From the cell containing the given text, extract its center point as (x, y) coordinate. 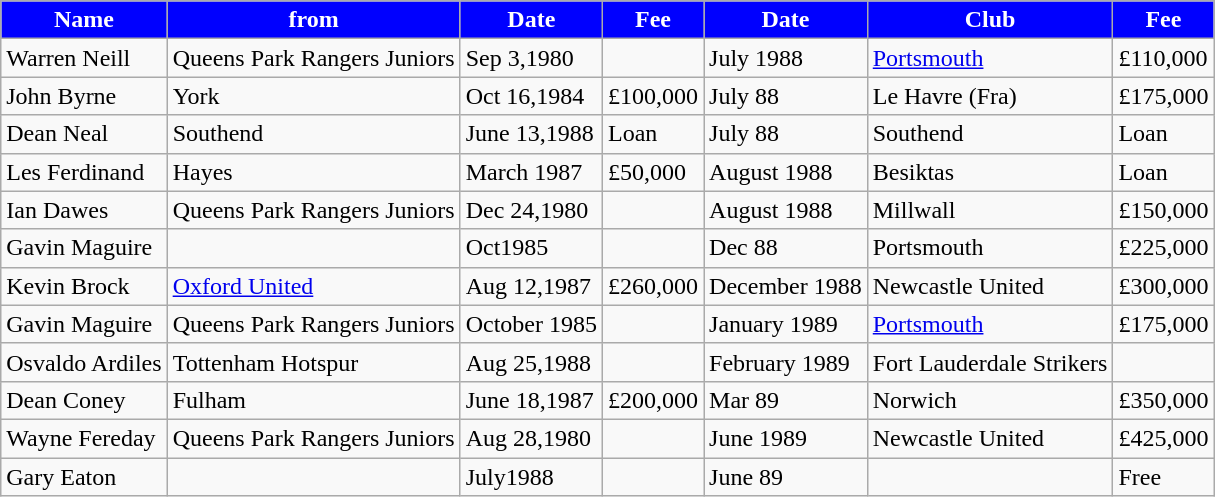
Name (84, 20)
October 1985 (531, 324)
Dec 88 (786, 248)
Aug 28,1980 (531, 438)
from (314, 20)
Club (990, 20)
£260,000 (654, 286)
Dec 24,1980 (531, 210)
Oct 16,1984 (531, 96)
Oxford United (314, 286)
Kevin Brock (84, 286)
£225,000 (1164, 248)
Fulham (314, 400)
June 18,1987 (531, 400)
£100,000 (654, 96)
July1988 (531, 477)
Tottenham Hotspur (314, 362)
Oct1985 (531, 248)
Free (1164, 477)
Aug 25,1988 (531, 362)
Besiktas (990, 172)
Aug 12,1987 (531, 286)
£300,000 (1164, 286)
Dean Coney (84, 400)
Millwall (990, 210)
February 1989 (786, 362)
Norwich (990, 400)
Sep 3,1980 (531, 58)
Warren Neill (84, 58)
June 89 (786, 477)
York (314, 96)
£110,000 (1164, 58)
June 13,1988 (531, 134)
£50,000 (654, 172)
£350,000 (1164, 400)
Fort Lauderdale Strikers (990, 362)
£425,000 (1164, 438)
£150,000 (1164, 210)
Le Havre (Fra) (990, 96)
Mar 89 (786, 400)
Wayne Fereday (84, 438)
Dean Neal (84, 134)
Les Ferdinand (84, 172)
December 1988 (786, 286)
John Byrne (84, 96)
July 1988 (786, 58)
January 1989 (786, 324)
£200,000 (654, 400)
March 1987 (531, 172)
Hayes (314, 172)
June 1989 (786, 438)
Ian Dawes (84, 210)
Gary Eaton (84, 477)
Osvaldo Ardiles (84, 362)
